From the cell containing the given text, extract its center point as [X, Y] coordinate. 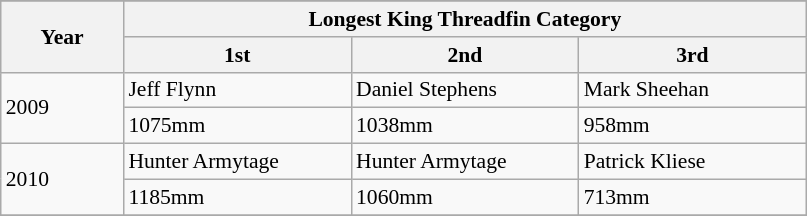
Patrick Kliese [693, 162]
1075mm [237, 126]
1038mm [465, 126]
Mark Sheehan [693, 90]
Longest King Threadfin Category [464, 19]
2009 [62, 108]
Year [62, 36]
Daniel Stephens [465, 90]
713mm [693, 197]
1060mm [465, 197]
958mm [693, 126]
Jeff Flynn [237, 90]
2010 [62, 180]
3rd [693, 55]
1185mm [237, 197]
1st [237, 55]
2nd [465, 55]
